Return the [X, Y] coordinate for the center point of the cell that contains the specified text.  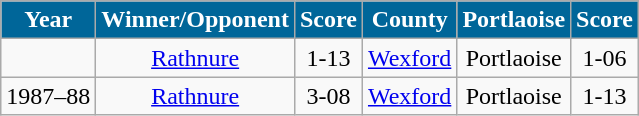
1987–88 [48, 96]
1-06 [605, 58]
County [409, 20]
Winner/Opponent [196, 20]
3-08 [328, 96]
Year [48, 20]
